For the text-containing cell, return its midpoint in (X, Y) coordinate format. 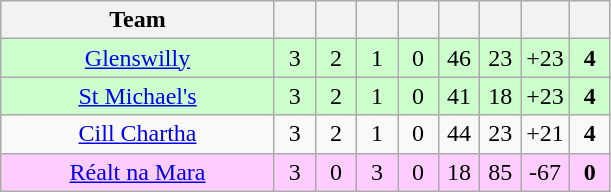
44 (460, 134)
Réalt na Mara (138, 172)
Cill Chartha (138, 134)
85 (500, 172)
Glenswilly (138, 58)
+21 (546, 134)
-67 (546, 172)
Team (138, 20)
St Michael's (138, 96)
41 (460, 96)
46 (460, 58)
